Detect which cell encompasses the target text, then output its [x, y] center coordinate. 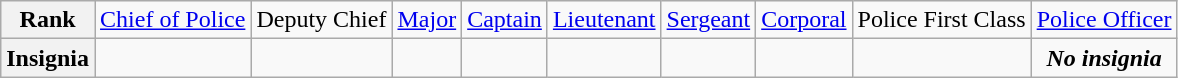
Police First Class [942, 20]
Insignia [48, 58]
Chief of Police [173, 20]
Sergeant [708, 20]
Deputy Chief [322, 20]
No insignia [1104, 58]
Police Officer [1104, 20]
Lieutenant [604, 20]
Major [427, 20]
Corporal [804, 20]
Captain [505, 20]
Rank [48, 20]
